Identify which cell holds the provided text, then report its [X, Y] central coordinate. 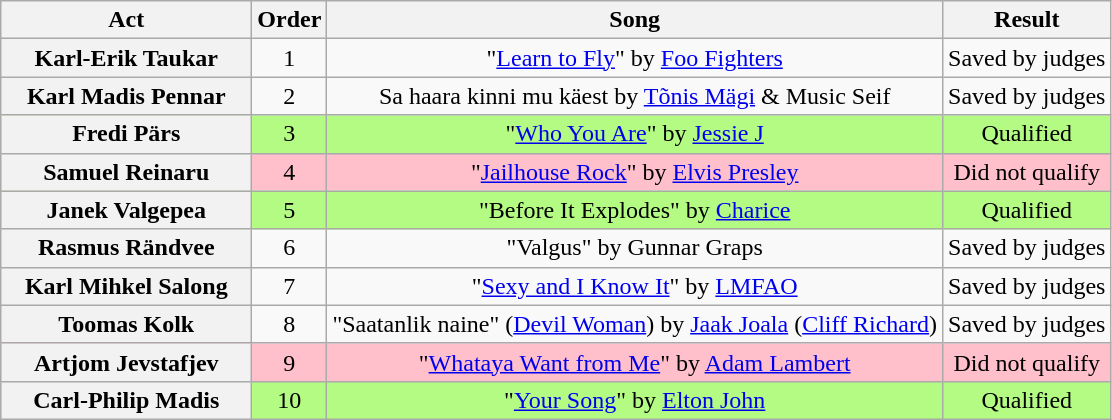
"Who You Are" by Jessie J [635, 134]
Song [635, 20]
"Whataya Want from Me" by Adam Lambert [635, 362]
Rasmus Rändvee [126, 248]
10 [290, 400]
"Saatanlik naine" (Devil Woman) by Jaak Joala (Cliff Richard) [635, 324]
Karl-Erik Taukar [126, 58]
"Valgus" by Gunnar Graps [635, 248]
Result [1027, 20]
Sa haara kinni mu käest by Tõnis Mägi & Music Seif [635, 96]
9 [290, 362]
"Jailhouse Rock" by Elvis Presley [635, 172]
"Learn to Fly" by Foo Fighters [635, 58]
3 [290, 134]
5 [290, 210]
Fredi Pärs [126, 134]
Karl Mihkel Salong [126, 286]
8 [290, 324]
Act [126, 20]
Toomas Kolk [126, 324]
2 [290, 96]
6 [290, 248]
"Sexy and I Know It" by LMFAO [635, 286]
"Your Song" by Elton John [635, 400]
7 [290, 286]
Janek Valgepea [126, 210]
Carl-Philip Madis [126, 400]
"Before It Explodes" by Charice [635, 210]
Order [290, 20]
1 [290, 58]
Artjom Jevstafjev [126, 362]
Samuel Reinaru [126, 172]
4 [290, 172]
Karl Madis Pennar [126, 96]
